Search for the cell housing the specified text and yield its (X, Y) center coordinate. 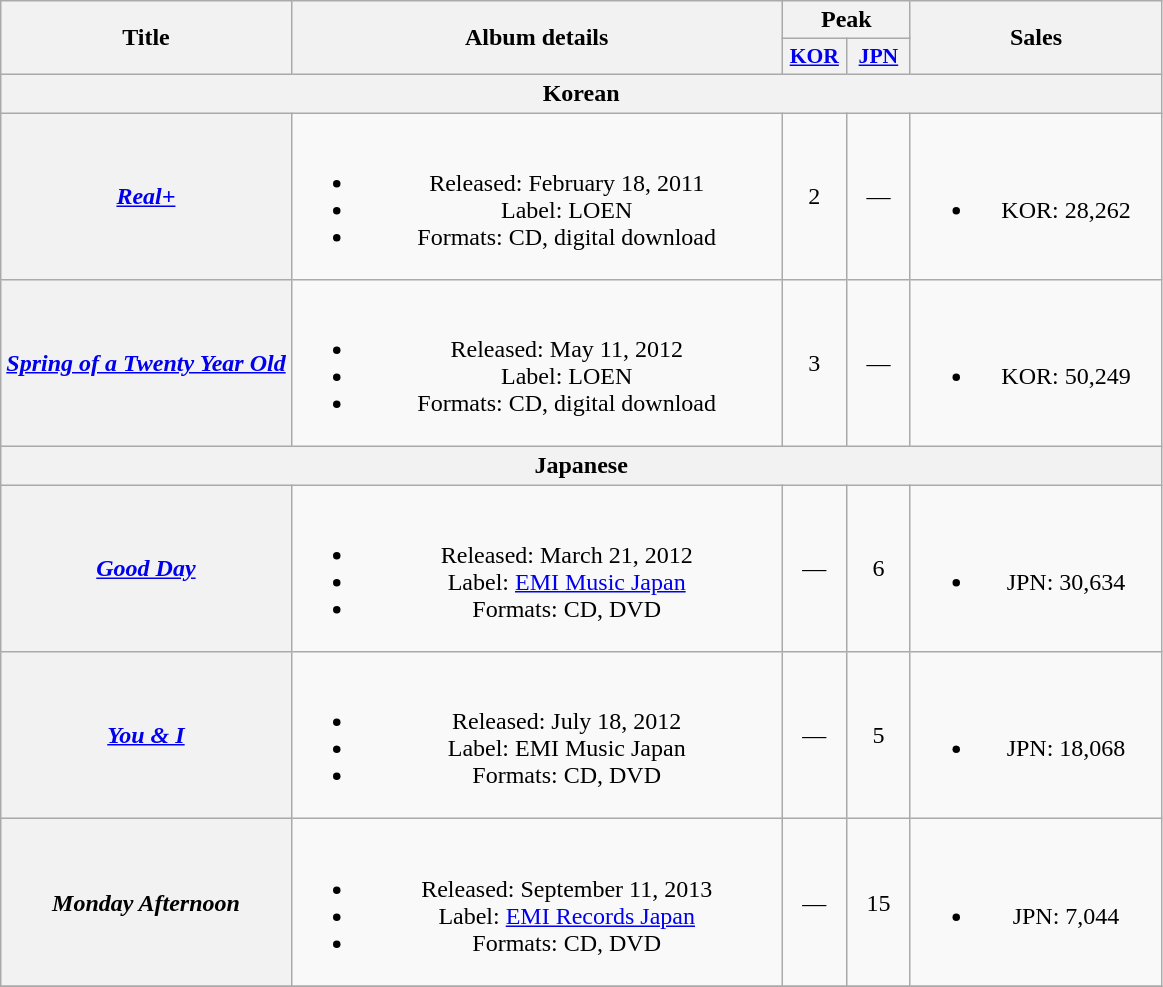
Released: May 11, 2012Label: LOENFormats: CD, digital download (536, 364)
JPN: 30,634 (1036, 568)
Released: July 18, 2012Label: EMI Music JapanFormats: CD, DVD (536, 736)
Spring of a Twenty Year Old (146, 364)
JPN: 7,044 (1036, 902)
5 (878, 736)
Released: September 11, 2013Label: EMI Records JapanFormats: CD, DVD (536, 902)
Good Day (146, 568)
KOR: 50,249 (1036, 364)
Title (146, 38)
KOR (814, 57)
KOR: 28,262 (1036, 196)
3 (814, 364)
Real+ (146, 196)
Monday Afternoon (146, 902)
2 (814, 196)
Released: March 21, 2012Label: EMI Music JapanFormats: CD, DVD (536, 568)
Released: February 18, 2011Label: LOENFormats: CD, digital download (536, 196)
15 (878, 902)
You & I (146, 736)
Sales (1036, 38)
Peak (846, 20)
Album details (536, 38)
JPN: 18,068 (1036, 736)
JPN (878, 57)
Korean (582, 93)
Japanese (582, 466)
6 (878, 568)
